Capture the cell that displays the provided text and extract its [x, y] central coordinate. 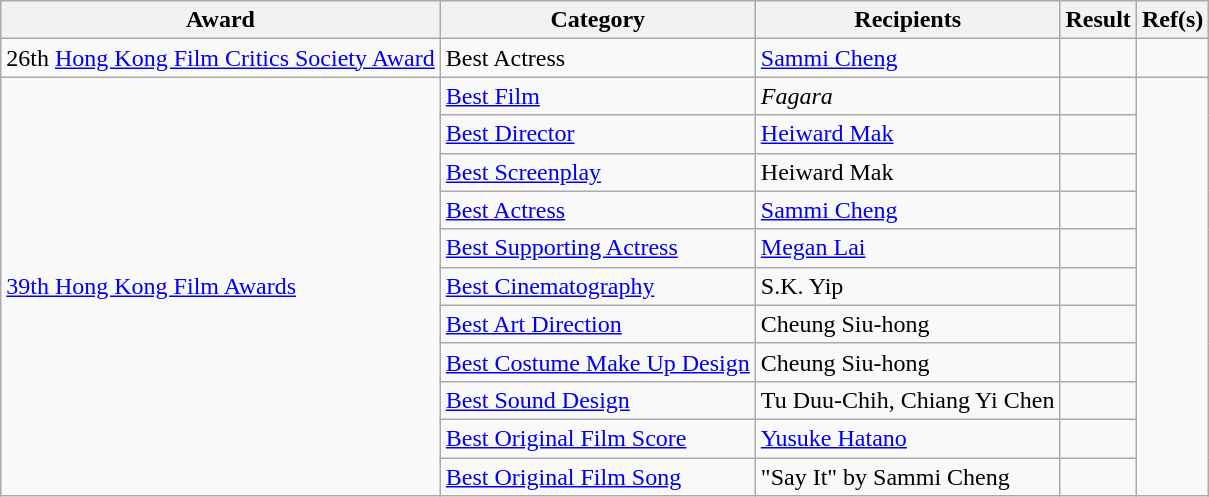
Yusuke Hatano [908, 438]
Best Original Film Song [598, 477]
Best Film [598, 96]
Recipients [908, 20]
Megan Lai [908, 248]
Fagara [908, 96]
Best Cinematography [598, 286]
Best Screenplay [598, 172]
Best Supporting Actress [598, 248]
Ref(s) [1172, 20]
"Say It" by Sammi Cheng [908, 477]
S.K. Yip [908, 286]
Tu Duu-Chih, Chiang Yi Chen [908, 400]
Result [1098, 20]
Category [598, 20]
26th Hong Kong Film Critics Society Award [221, 58]
Best Sound Design [598, 400]
39th Hong Kong Film Awards [221, 286]
Award [221, 20]
Best Director [598, 134]
Best Original Film Score [598, 438]
Best Art Direction [598, 324]
Best Costume Make Up Design [598, 362]
